Return (x, y) of the center of cell containing provided text 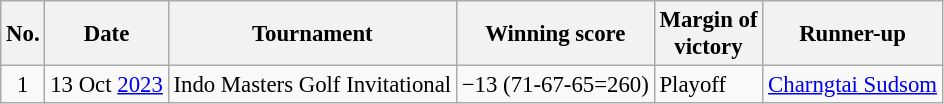
1 (23, 85)
Indo Masters Golf Invitational (312, 85)
−13 (71-67-65=260) (555, 85)
Runner-up (853, 34)
Tournament (312, 34)
Playoff (708, 85)
Date (106, 34)
Margin ofvictory (708, 34)
13 Oct 2023 (106, 85)
Winning score (555, 34)
No. (23, 34)
Charngtai Sudsom (853, 85)
